Pinpoint the cell where the given text exists, returning its (x, y) midpoint coordinate. 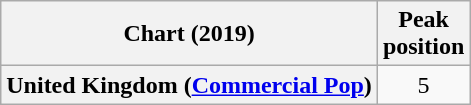
Peakposition (423, 34)
Chart (2019) (190, 34)
United Kingdom (Commercial Pop) (190, 85)
5 (423, 85)
